Scan for the cell matching the given text and deliver its [X, Y] coordinate at center. 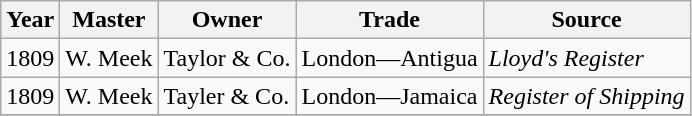
Trade [390, 20]
Tayler & Co. [227, 96]
Taylor & Co. [227, 58]
Lloyd's Register [586, 58]
Register of Shipping [586, 96]
Year [30, 20]
London—Jamaica [390, 96]
Owner [227, 20]
Source [586, 20]
Master [109, 20]
London—Antigua [390, 58]
